Scan for the cell matching the given text and deliver its [X, Y] coordinate at center. 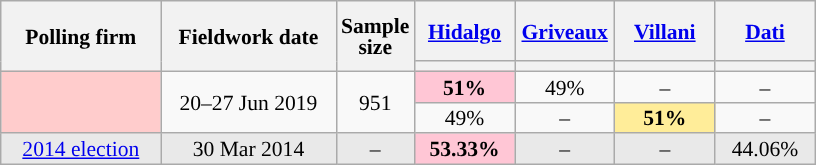
20–27 Jun 2019 [248, 102]
Dati [765, 31]
Villani [665, 31]
951 [375, 102]
Samplesize [375, 36]
30 Mar 2014 [248, 150]
Polling firm [81, 36]
Fieldwork date [248, 36]
53.33% [464, 150]
2014 election [81, 150]
Hidalgo [464, 31]
Griveaux [565, 31]
44.06% [765, 150]
